Locate the cell with the specified text and output its [x, y] center coordinate. 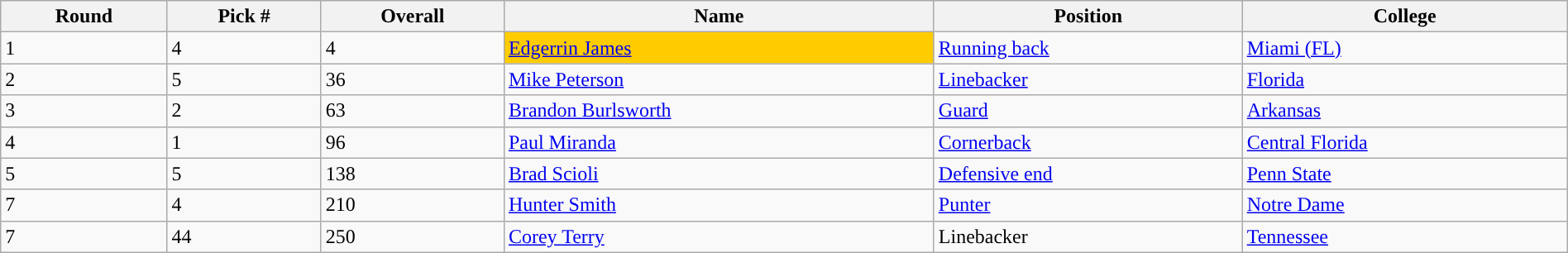
138 [412, 174]
Cornerback [1088, 142]
Mike Peterson [719, 79]
Punter [1088, 205]
Arkansas [1404, 111]
210 [412, 205]
Edgerrin James [719, 48]
63 [412, 111]
96 [412, 142]
3 [84, 111]
Pick # [244, 17]
College [1404, 17]
Position [1088, 17]
Corey Terry [719, 236]
Notre Dame [1404, 205]
Central Florida [1404, 142]
Defensive end [1088, 174]
Hunter Smith [719, 205]
Brad Scioli [719, 174]
Running back [1088, 48]
Guard [1088, 111]
Tennessee [1404, 236]
Brandon Burlsworth [719, 111]
Paul Miranda [719, 142]
Florida [1404, 79]
Name [719, 17]
Overall [412, 17]
44 [244, 236]
36 [412, 79]
Round [84, 17]
Miami (FL) [1404, 48]
Penn State [1404, 174]
250 [412, 236]
